Locate the cell with the specified text and output its (X, Y) center coordinate. 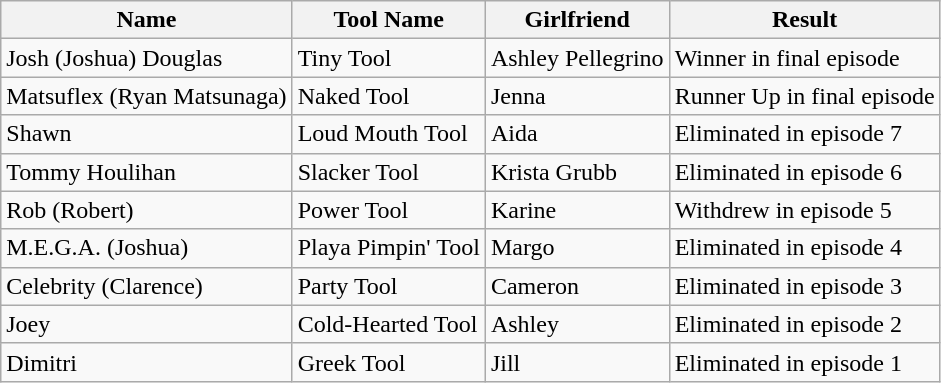
Slacker Tool (388, 172)
Margo (577, 248)
Dimitri (146, 362)
Eliminated in episode 2 (804, 324)
Party Tool (388, 286)
Cameron (577, 286)
Result (804, 20)
M.E.G.A. (Joshua) (146, 248)
Eliminated in episode 6 (804, 172)
Eliminated in episode 1 (804, 362)
Jenna (577, 96)
Ashley (577, 324)
Tommy Houlihan (146, 172)
Naked Tool (388, 96)
Aida (577, 134)
Girlfriend (577, 20)
Josh (Joshua) Douglas (146, 58)
Playa Pimpin' Tool (388, 248)
Eliminated in episode 4 (804, 248)
Celebrity (Clarence) (146, 286)
Tiny Tool (388, 58)
Winner in final episode (804, 58)
Ashley Pellegrino (577, 58)
Karine (577, 210)
Rob (Robert) (146, 210)
Matsuflex (Ryan Matsunaga) (146, 96)
Shawn (146, 134)
Jill (577, 362)
Tool Name (388, 20)
Withdrew in episode 5 (804, 210)
Cold-Hearted Tool (388, 324)
Power Tool (388, 210)
Loud Mouth Tool (388, 134)
Krista Grubb (577, 172)
Runner Up in final episode (804, 96)
Greek Tool (388, 362)
Name (146, 20)
Joey (146, 324)
Eliminated in episode 7 (804, 134)
Eliminated in episode 3 (804, 286)
